Locate the cell with the specified text and output its (x, y) center coordinate. 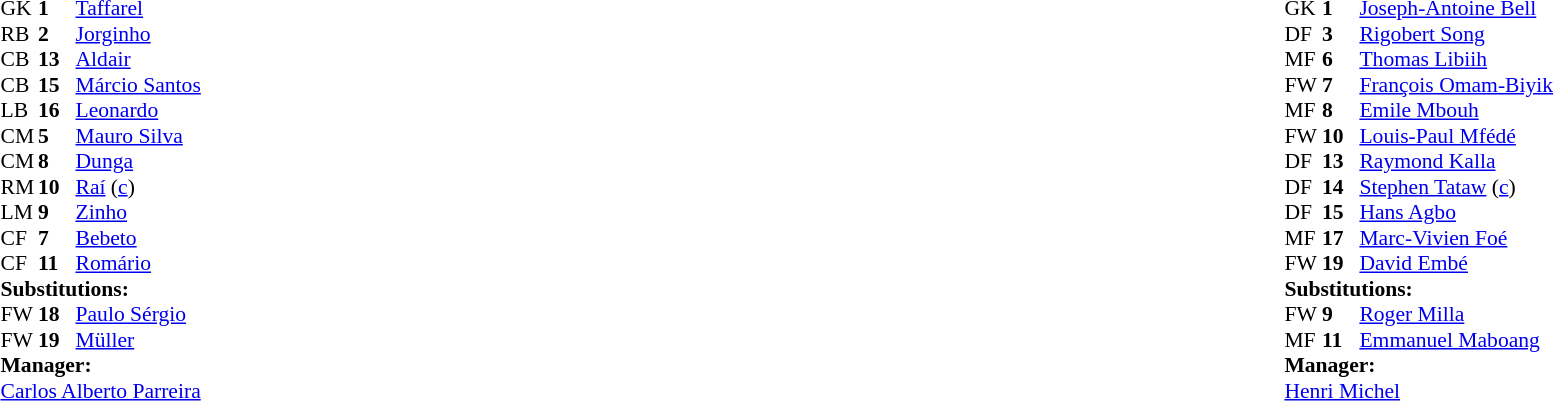
2 (57, 34)
Zinho (138, 213)
Aldair (138, 59)
Marc-Vivien Foé (1456, 238)
17 (1341, 238)
RB (19, 34)
LB (19, 111)
LM (19, 213)
3 (1341, 34)
Müller (138, 340)
16 (57, 111)
David Embé (1456, 263)
14 (1341, 187)
Thomas Libiih (1456, 59)
18 (57, 315)
Rigobert Song (1456, 34)
Stephen Tataw (c) (1456, 187)
Romário (138, 263)
5 (57, 136)
Emmanuel Maboang (1456, 340)
Louis-Paul Mfédé (1456, 136)
Emile Mbouh (1456, 111)
Bebeto (138, 238)
Raí (c) (138, 187)
Roger Milla (1456, 315)
Dunga (138, 161)
Mauro Silva (138, 136)
François Omam-Biyik (1456, 85)
Leonardo (138, 111)
Jorginho (138, 34)
6 (1341, 59)
RM (19, 187)
Hans Agbo (1456, 213)
Raymond Kalla (1456, 161)
Paulo Sérgio (138, 315)
Márcio Santos (138, 85)
